Identify which cell holds the provided text, then report its [X, Y] central coordinate. 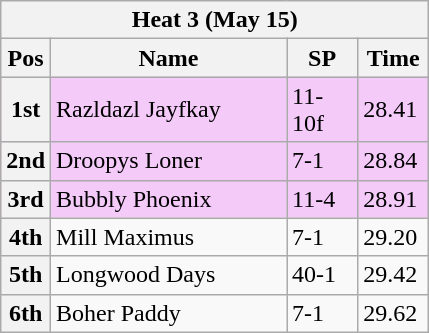
6th [26, 313]
29.62 [394, 313]
3rd [26, 199]
5th [26, 275]
Name [169, 58]
Droopys Loner [169, 161]
Bubbly Phoenix [169, 199]
11-10f [322, 110]
Time [394, 58]
29.20 [394, 237]
28.41 [394, 110]
Heat 3 (May 15) [215, 20]
2nd [26, 161]
Mill Maximus [169, 237]
40-1 [322, 275]
4th [26, 237]
Pos [26, 58]
11-4 [322, 199]
SP [322, 58]
Razldazl Jayfkay [169, 110]
29.42 [394, 275]
Longwood Days [169, 275]
28.84 [394, 161]
1st [26, 110]
28.91 [394, 199]
Boher Paddy [169, 313]
